Output the (x, y) coordinate of the center of the cell containing the given text.  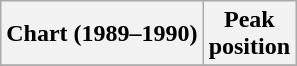
Chart (1989–1990) (102, 34)
Peakposition (249, 34)
